Search for the cell housing the specified text and yield its [X, Y] center coordinate. 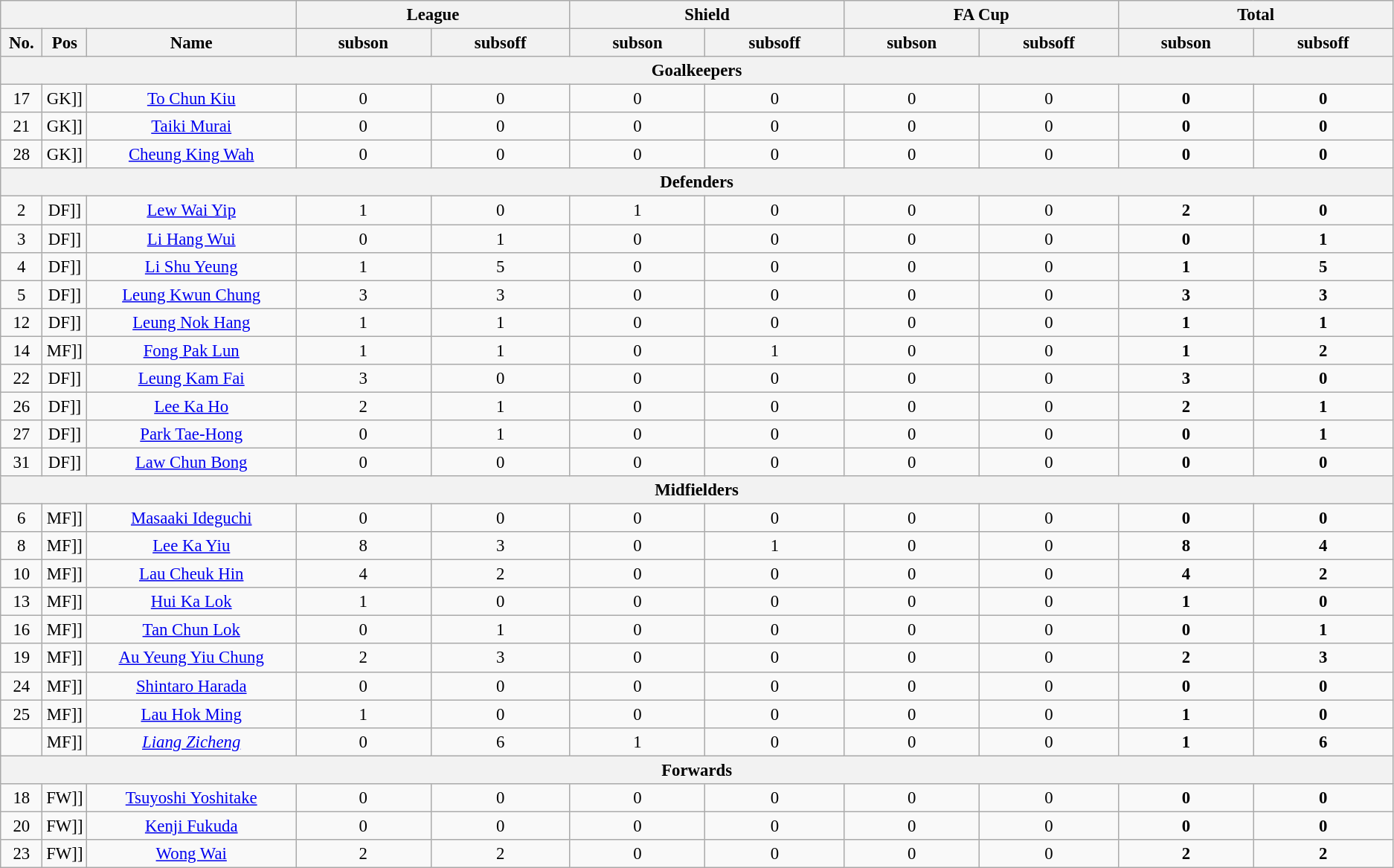
Lau Hok Ming [192, 714]
Shield [707, 15]
Forwards [697, 770]
Fong Pak Lun [192, 350]
22 [22, 379]
Hui Ka Lok [192, 602]
10 [22, 574]
Goalkeepers [697, 71]
23 [22, 854]
Masaaki Ideguchi [192, 518]
13 [22, 602]
Wong Wai [192, 854]
Law Chun Bong [192, 462]
17 [22, 99]
25 [22, 714]
Shintaro Harada [192, 686]
Total [1256, 15]
14 [22, 350]
Pos [65, 43]
Li Shu Yeung [192, 266]
League [433, 15]
Li Hang Wui [192, 239]
Midfielders [697, 490]
To Chun Kiu [192, 99]
Liang Zicheng [192, 742]
24 [22, 686]
Leung Nok Hang [192, 322]
Lee Ka Ho [192, 406]
Lew Wai Yip [192, 210]
27 [22, 434]
20 [22, 826]
Leung Kam Fai [192, 379]
Cheung King Wah [192, 155]
18 [22, 798]
Taiki Murai [192, 126]
Au Yeung Yiu Chung [192, 658]
No. [22, 43]
12 [22, 322]
21 [22, 126]
Lau Cheuk Hin [192, 574]
Tsuyoshi Yoshitake [192, 798]
FA Cup [982, 15]
16 [22, 630]
Lee Ka Yiu [192, 546]
Park Tae-Hong [192, 434]
19 [22, 658]
Leung Kwun Chung [192, 295]
Name [192, 43]
Defenders [697, 182]
31 [22, 462]
Tan Chun Lok [192, 630]
Kenji Fukuda [192, 826]
28 [22, 155]
26 [22, 406]
